Search for the cell housing the specified text and yield its (X, Y) center coordinate. 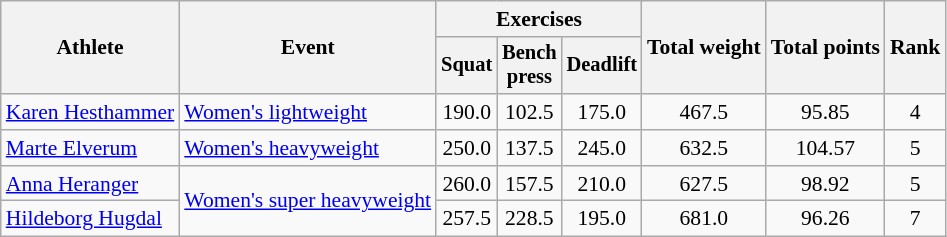
681.0 (704, 219)
260.0 (466, 184)
Women's lightweight (308, 112)
627.5 (704, 184)
195.0 (602, 219)
228.5 (529, 219)
102.5 (529, 112)
96.26 (826, 219)
4 (916, 112)
95.85 (826, 112)
Karen Hesthammer (90, 112)
Exercises (539, 19)
Anna Heranger (90, 184)
Women's heavyweight (308, 148)
245.0 (602, 148)
Marte Elverum (90, 148)
175.0 (602, 112)
632.5 (704, 148)
137.5 (529, 148)
250.0 (466, 148)
Deadlift (602, 66)
Total weight (704, 48)
98.92 (826, 184)
Women's super heavyweight (308, 202)
190.0 (466, 112)
104.57 (826, 148)
Hildeborg Hugdal (90, 219)
Benchpress (529, 66)
Squat (466, 66)
Total points (826, 48)
Athlete (90, 48)
Event (308, 48)
467.5 (704, 112)
Rank (916, 48)
157.5 (529, 184)
210.0 (602, 184)
7 (916, 219)
257.5 (466, 219)
